Identify which cell holds the provided text, then report its (X, Y) central coordinate. 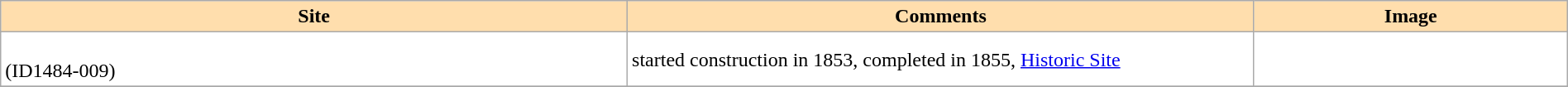
Image (1411, 17)
Comments (941, 17)
Site (314, 17)
(ID1484-009) (314, 60)
started construction in 1853, completed in 1855, Historic Site (941, 60)
